Provide the [x, y] coordinate of the cell's center where the given text is located.  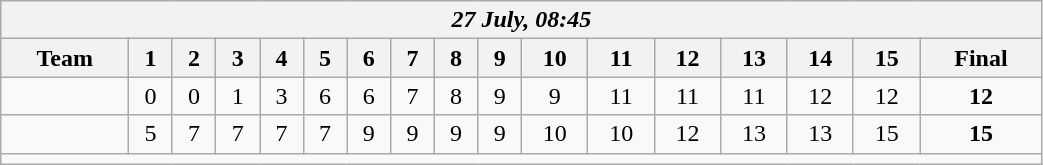
Final [981, 58]
2 [194, 58]
14 [820, 58]
27 July, 08:45 [522, 20]
Team [65, 58]
4 [282, 58]
